Scan for the cell matching the given text and deliver its [x, y] coordinate at center. 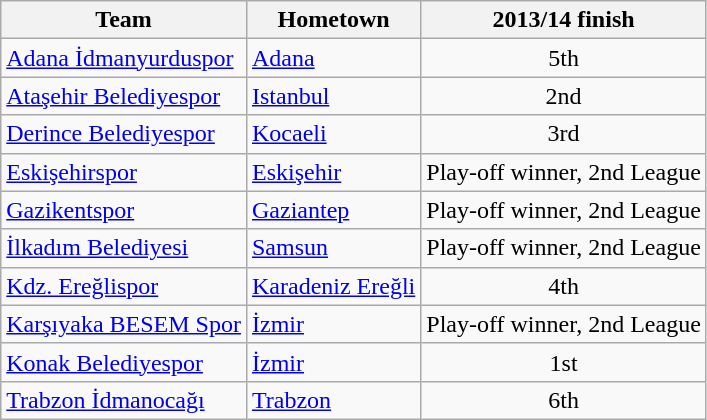
Team [124, 20]
5th [564, 58]
Istanbul [333, 96]
Ataşehir Belediyespor [124, 96]
Kocaeli [333, 134]
Trabzon İdmanocağı [124, 400]
Gazikentspor [124, 210]
1st [564, 362]
Hometown [333, 20]
Konak Belediyespor [124, 362]
6th [564, 400]
Eskişehirspor [124, 172]
Karadeniz Ereğli [333, 286]
Kdz. Ereğlispor [124, 286]
Adana İdmanyurduspor [124, 58]
İlkadım Belediyesi [124, 248]
Karşıyaka BESEM Spor [124, 324]
2nd [564, 96]
Derince Belediyespor [124, 134]
Trabzon [333, 400]
Gaziantep [333, 210]
3rd [564, 134]
Adana [333, 58]
4th [564, 286]
Samsun [333, 248]
Eskişehir [333, 172]
2013/14 finish [564, 20]
